From the cell containing the given text, extract its center point as (x, y) coordinate. 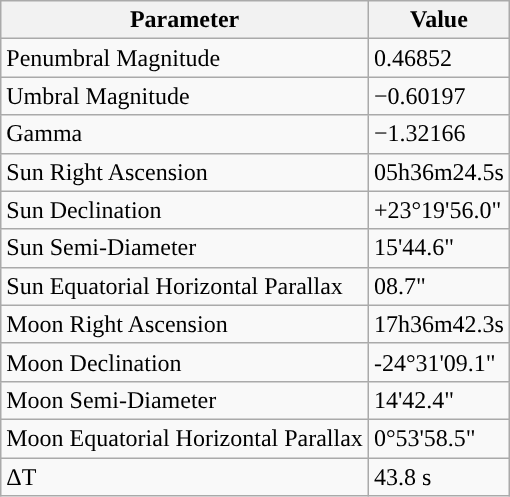
Umbral Magnitude (185, 96)
43.8 s (438, 477)
Gamma (185, 134)
15'44.6" (438, 248)
05h36m24.5s (438, 172)
−0.60197 (438, 96)
Parameter (185, 20)
Moon Equatorial Horizontal Parallax (185, 438)
Sun Semi-Diameter (185, 248)
Sun Right Ascension (185, 172)
+23°19'56.0" (438, 210)
Moon Right Ascension (185, 324)
Sun Declination (185, 210)
14'42.4" (438, 400)
17h36m42.3s (438, 324)
Moon Semi-Diameter (185, 400)
08.7" (438, 286)
ΔT (185, 477)
Value (438, 20)
Penumbral Magnitude (185, 58)
0.46852 (438, 58)
−1.32166 (438, 134)
-24°31'09.1" (438, 362)
Sun Equatorial Horizontal Parallax (185, 286)
Moon Declination (185, 362)
0°53'58.5" (438, 438)
